Pinpoint the cell where the given text exists, returning its (x, y) midpoint coordinate. 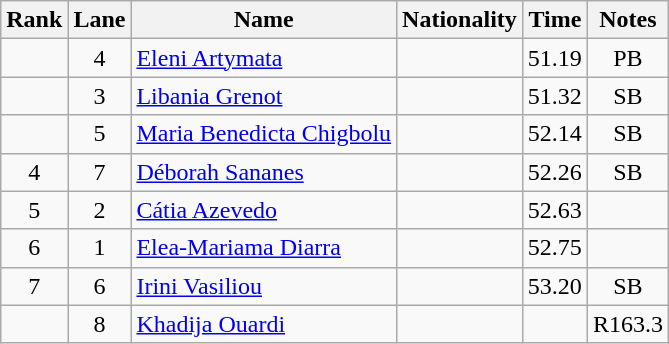
2 (100, 210)
51.19 (554, 58)
8 (100, 324)
52.63 (554, 210)
Time (554, 20)
51.32 (554, 96)
Name (264, 20)
R163.3 (628, 324)
PB (628, 58)
Déborah Sananes (264, 172)
Maria Benedicta Chigbolu (264, 134)
Rank (34, 20)
Libania Grenot (264, 96)
Lane (100, 20)
Cátia Azevedo (264, 210)
Khadija Ouardi (264, 324)
Notes (628, 20)
53.20 (554, 286)
52.75 (554, 248)
52.14 (554, 134)
Irini Vasiliou (264, 286)
52.26 (554, 172)
Nationality (460, 20)
Elea-Mariama Diarra (264, 248)
3 (100, 96)
Eleni Artymata (264, 58)
1 (100, 248)
